Return (x, y) of the center of cell containing provided text 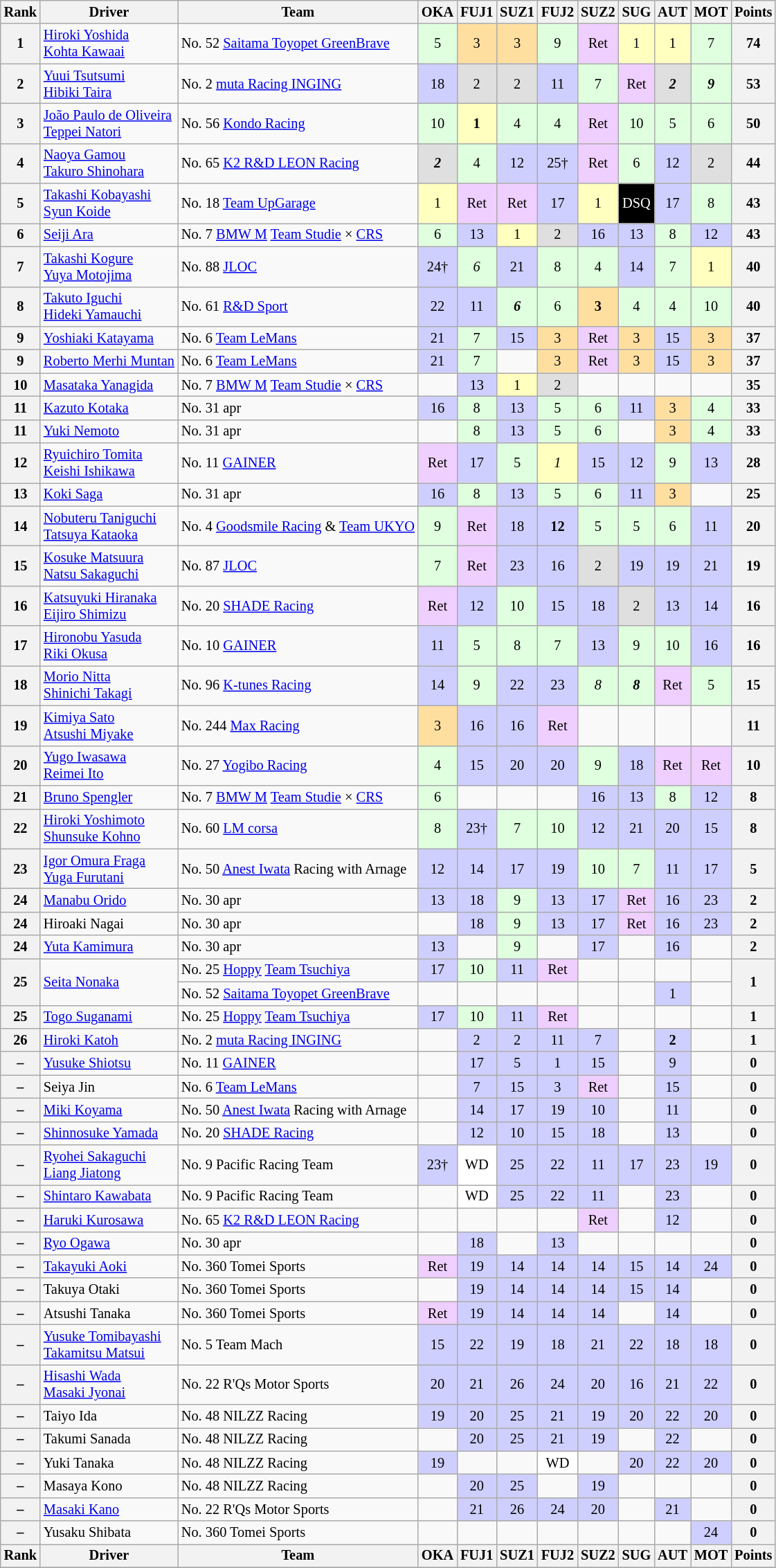
Ryuichiro Tomita Keishi Ishikawa (109, 463)
Ryo Ogawa (109, 1243)
No. 61 R&D Sport (298, 307)
No. 27 Yogibo Racing (298, 766)
Atsushi Tanaka (109, 1313)
25† (558, 163)
Yugo Iwasawa Reimei Ito (109, 766)
Katsuyuki Hiranaka Eijiro Shimizu (109, 606)
Taiyo Ida (109, 1416)
Masataka Yanagida (109, 385)
Masaki Kano (109, 1509)
Shintaro Kawabata (109, 1196)
Kosuke Matsuura Natsu Sakaguchi (109, 566)
Yusaku Shibata (109, 1533)
No. 96 K-tunes Racing (298, 685)
No. 87 JLOC (298, 566)
Yusuke Tomibayashi Takamitsu Matsui (109, 1344)
Kazuto Kotaka (109, 408)
Manabu Orido (109, 900)
Takumi Sanada (109, 1439)
Naoya Gamou Takuro Shinohara (109, 163)
No. 60 LM corsa (298, 829)
Bruno Spengler (109, 797)
Masaya Kono (109, 1486)
No. 18 Team UpGarage (298, 204)
Yuki Tanaka (109, 1463)
Seiji Ara (109, 235)
Nobuteru Taniguchi Tatsuya Kataoka (109, 526)
Takuya Otaki (109, 1290)
Yoshiaki Katayama (109, 338)
Hiroki Yoshida Kohta Kawaai (109, 44)
35 (753, 385)
53 (753, 84)
Ryohei Sakaguchi Liang Jiatong (109, 1165)
Takayuki Aoki (109, 1266)
Hiroaki Nagai (109, 923)
28 (753, 463)
Hiroki Yoshimoto Shunsuke Kohno (109, 829)
Kimiya Sato Atsushi Miyake (109, 726)
João Paulo de Oliveira Teppei Natori (109, 123)
24† (437, 267)
No. 10 GAINER (298, 646)
Takashi Kogure Yuya Motojima (109, 267)
Togo Suganami (109, 1017)
Hironobu Yasuda Riki Okusa (109, 646)
Miki Koyama (109, 1110)
Seita Nonaka (109, 982)
DSQ (637, 204)
Shinnosuke Yamada (109, 1133)
No. 244 Max Racing (298, 726)
Igor Omura Fraga Yuga Furutani (109, 869)
Koki Saga (109, 494)
44 (753, 163)
Morio Nitta Shinichi Takagi (109, 685)
No. 88 JLOC (298, 267)
Haruki Kurosawa (109, 1220)
Takuto Iguchi Hideki Yamauchi (109, 307)
Hiroki Katoh (109, 1040)
Yuui Tsutsumi Hibiki Taira (109, 84)
74 (753, 44)
Seiya Jin (109, 1087)
Yusuke Shiotsu (109, 1063)
Hisashi Wada Masaki Jyonai (109, 1385)
Yuki Nemoto (109, 431)
50 (753, 123)
No. 4 Goodsmile Racing & Team UKYO (298, 526)
No. 56 Kondo Racing (298, 123)
Yuta Kamimura (109, 947)
Roberto Merhi Muntan (109, 361)
No. 5 Team Mach (298, 1344)
Takashi Kobayashi Syun Koide (109, 204)
